Pinpoint the cell where the given text exists, returning its [x, y] midpoint coordinate. 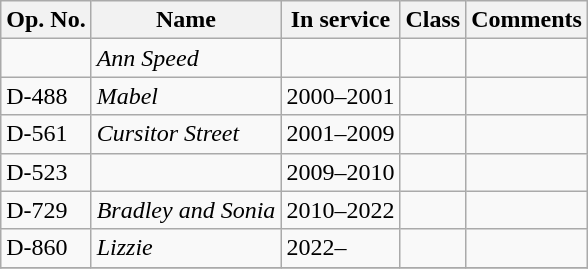
2009–2010 [340, 172]
D-561 [46, 134]
In service [340, 20]
D-523 [46, 172]
Mabel [186, 96]
Bradley and Sonia [186, 210]
D-488 [46, 96]
Op. No. [46, 20]
D-860 [46, 248]
Cursitor Street [186, 134]
2010–2022 [340, 210]
Comments [527, 20]
Ann Speed [186, 58]
Lizzie [186, 248]
Name [186, 20]
2000–2001 [340, 96]
2022– [340, 248]
2001–2009 [340, 134]
D-729 [46, 210]
Class [433, 20]
